Provide the [X, Y] coordinate of the cell's center where the given text is located.  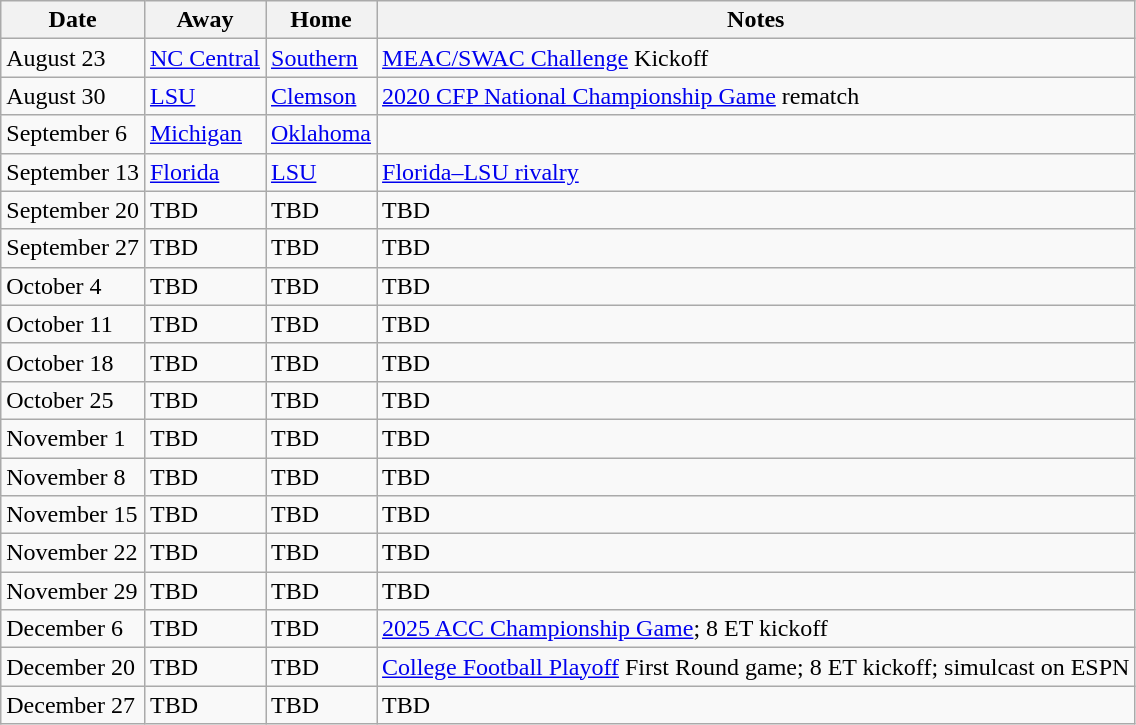
Florida [204, 172]
Date [73, 20]
October 25 [73, 400]
NC Central [204, 58]
Away [204, 20]
September 13 [73, 172]
August 23 [73, 58]
Florida–LSU rivalry [756, 172]
December 20 [73, 667]
September 27 [73, 248]
Clemson [322, 96]
Michigan [204, 134]
2020 CFP National Championship Game rematch [756, 96]
November 8 [73, 477]
College Football Playoff First Round game; 8 ET kickoff; simulcast on ESPN [756, 667]
Home [322, 20]
September 20 [73, 210]
MEAC/SWAC Challenge Kickoff [756, 58]
November 1 [73, 438]
September 6 [73, 134]
Southern [322, 58]
August 30 [73, 96]
Oklahoma [322, 134]
October 18 [73, 362]
December 6 [73, 629]
November 29 [73, 591]
December 27 [73, 705]
Notes [756, 20]
November 15 [73, 515]
November 22 [73, 553]
2025 ACC Championship Game; 8 ET kickoff [756, 629]
October 11 [73, 324]
October 4 [73, 286]
